Return [x, y] of the center of cell containing provided text 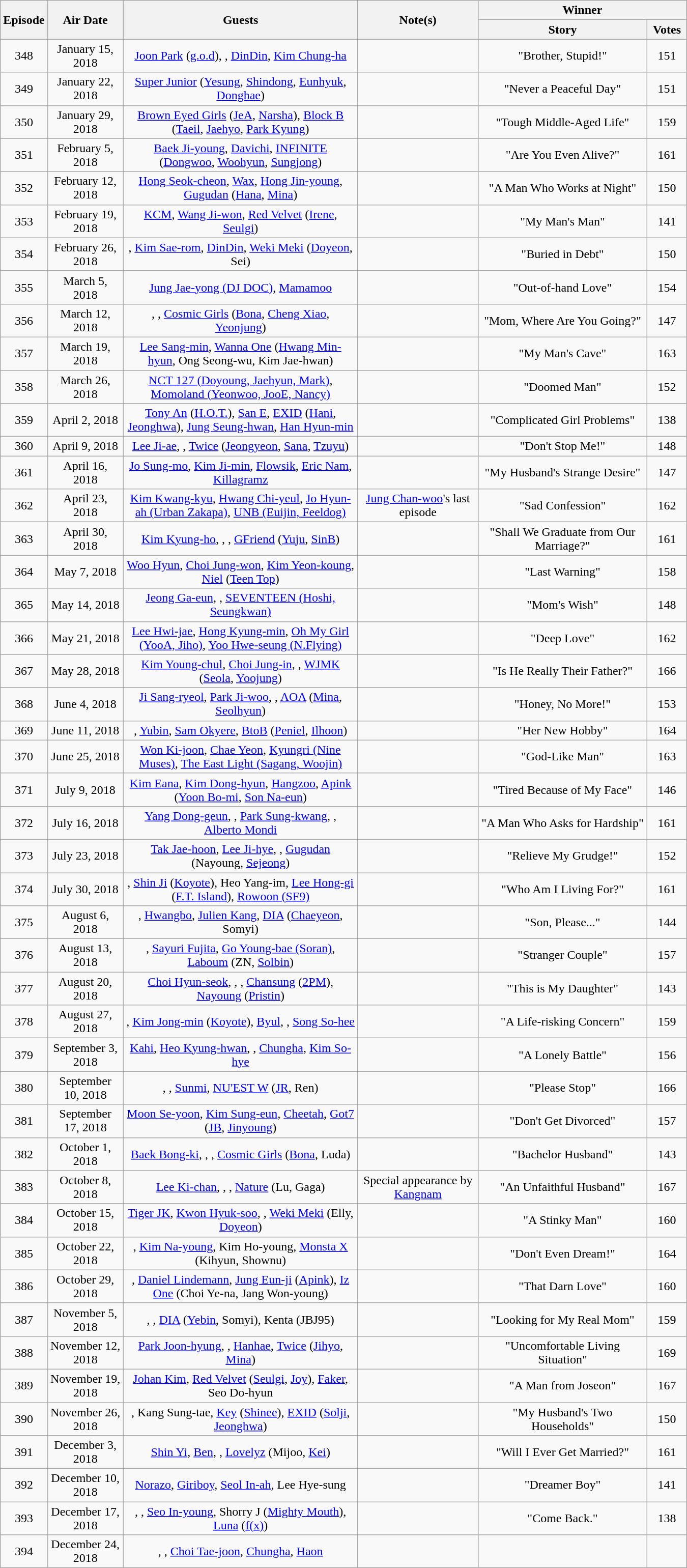
NCT 127 (Doyoung, Jaehyun, Mark), Momoland (Yeonwoo, JooE, Nancy) [240, 387]
May 21, 2018 [85, 638]
384 [24, 1220]
Kim Eana, Kim Dong-hyun, Hangzoo, Apink (Yoon Bo-mi, Son Na-eun) [240, 790]
156 [667, 1054]
"This is My Daughter" [562, 988]
372 [24, 822]
"A Stinky Man" [562, 1220]
154 [667, 287]
373 [24, 856]
Ji Sang-ryeol, Park Ji-woo, , AOA (Mina, Seolhyun) [240, 704]
Hong Seok-cheon, Wax, Hong Jin-young, Gugudan (Hana, Mina) [240, 188]
February 19, 2018 [85, 221]
"Looking for My Real Mom" [562, 1319]
394 [24, 1551]
Lee Ki-chan, , , Nature (Lu, Gaga) [240, 1187]
390 [24, 1419]
Votes [667, 30]
Lee Hwi-jae, Hong Kyung-min, Oh My Girl (YooA, Jiho), Yoo Hwe-seung (N.Flying) [240, 638]
386 [24, 1287]
October 1, 2018 [85, 1154]
"That Darn Love" [562, 1287]
April 9, 2018 [85, 446]
368 [24, 704]
356 [24, 321]
Tak Jae-hoon, Lee Ji-hye, , Gugudan (Nayoung, Sejeong) [240, 856]
Tiger JK, Kwon Hyuk-soo, , Weki Meki (Elly, Doyeon) [240, 1220]
KCM, Wang Ji-won, Red Velvet (Irene, Seulgi) [240, 221]
Special appearance by Kangnam [418, 1187]
July 9, 2018 [85, 790]
"A Man Who Works at Night" [562, 188]
"God-Like Man" [562, 756]
378 [24, 1022]
"My Man's Cave" [562, 353]
, Yubin, Sam Okyere, BtoB (Peniel, Ilhoon) [240, 730]
"A Man Who Asks for Hardship" [562, 822]
Winner [582, 10]
"Out-of-hand Love" [562, 287]
April 2, 2018 [85, 420]
"Don't Get Divorced" [562, 1121]
April 16, 2018 [85, 472]
"Tough Middle-Aged Life" [562, 122]
388 [24, 1353]
146 [667, 790]
380 [24, 1088]
September 10, 2018 [85, 1088]
"My Husband's Strange Desire" [562, 472]
153 [667, 704]
"Who Am I Living For?" [562, 889]
"Is He Really Their Father?" [562, 671]
371 [24, 790]
"Complicated Girl Problems" [562, 420]
July 23, 2018 [85, 856]
389 [24, 1385]
"Don't Even Dream!" [562, 1253]
"Her New Hobby" [562, 730]
Kim Kyung-ho, , , GFriend (Yuju, SinB) [240, 538]
"Last Warning" [562, 572]
381 [24, 1121]
"An Unfaithful Husband" [562, 1187]
, Shin Ji (Koyote), Heo Yang-im, Lee Hong-gi (F.T. Island), Rowoon (SF9) [240, 889]
August 6, 2018 [85, 922]
October 15, 2018 [85, 1220]
Kim Young-chul, Choi Jung-in, , WJMK (Seola, Yoojung) [240, 671]
"Deep Love" [562, 638]
"Buried in Debt" [562, 254]
382 [24, 1154]
169 [667, 1353]
October 8, 2018 [85, 1187]
July 16, 2018 [85, 822]
385 [24, 1253]
Baek Bong-ki, , , Cosmic Girls (Bona, Luda) [240, 1154]
"A Lonely Battle" [562, 1054]
Park Joon-hyung, , Hanhae, Twice (Jihyo, Mina) [240, 1353]
October 22, 2018 [85, 1253]
May 14, 2018 [85, 605]
, , Seo In-young, Shorry J (Mighty Mouth), Luna (f(x)) [240, 1519]
351 [24, 155]
, Kim Sae-rom, DinDin, Weki Meki (Doyeon, Sei) [240, 254]
"Mom's Wish" [562, 605]
"Will I Ever Get Married?" [562, 1452]
"Tired Because of My Face" [562, 790]
"My Husband's Two Households" [562, 1419]
December 3, 2018 [85, 1452]
"Don't Stop Me!" [562, 446]
June 11, 2018 [85, 730]
Lee Sang-min, Wanna One (Hwang Min-hyun, Ong Seong-wu, Kim Jae-hwan) [240, 353]
391 [24, 1452]
374 [24, 889]
Story [562, 30]
August 20, 2018 [85, 988]
"My Man's Man" [562, 221]
November 12, 2018 [85, 1353]
"Never a Peaceful Day" [562, 89]
December 17, 2018 [85, 1519]
376 [24, 956]
August 13, 2018 [85, 956]
Kahi, Heo Kyung-hwan, , Chungha, Kim So-hye [240, 1054]
"Doomed Man" [562, 387]
369 [24, 730]
"A Man from Joseon" [562, 1385]
144 [667, 922]
, Kim Na-young, Kim Ho-young, Monsta X (Kihyun, Shownu) [240, 1253]
, , Choi Tae-joon, Chungha, Haon [240, 1551]
November 19, 2018 [85, 1385]
353 [24, 221]
Jeong Ga-eun, , SEVENTEEN (Hoshi, Seungkwan) [240, 605]
383 [24, 1187]
June 4, 2018 [85, 704]
Baek Ji-young, Davichi, INFINITE (Dongwoo, Woohyun, Sungjong) [240, 155]
363 [24, 538]
, , Cosmic Girls (Bona, Cheng Xiao, Yeonjung) [240, 321]
Moon Se-yoon, Kim Sung-eun, Cheetah, Got7 (JB, Jinyoung) [240, 1121]
364 [24, 572]
Choi Hyun-seok, , , Chansung (2PM), Nayoung (Pristin) [240, 988]
October 29, 2018 [85, 1287]
June 25, 2018 [85, 756]
Tony An (H.O.T.), San E, EXID (Hani, Jeonghwa), Jung Seung-hwan, Han Hyun-min [240, 420]
Woo Hyun, Choi Jung-won, Kim Yeon-koung, Niel (Teen Top) [240, 572]
November 5, 2018 [85, 1319]
"Relieve My Grudge!" [562, 856]
, , DIA (Yebin, Somyi), Kenta (JBJ95) [240, 1319]
, Sayuri Fujita, Go Young-bae (Soran), Laboum (ZN, Solbin) [240, 956]
375 [24, 922]
"Dreamer Boy" [562, 1485]
January 22, 2018 [85, 89]
"Please Stop" [562, 1088]
Shin Yi, Ben, , Lovelyz (Mijoo, Kei) [240, 1452]
March 12, 2018 [85, 321]
"Honey, No More!" [562, 704]
"Bachelor Husband" [562, 1154]
359 [24, 420]
"Sad Confession" [562, 506]
379 [24, 1054]
377 [24, 988]
366 [24, 638]
349 [24, 89]
350 [24, 122]
September 3, 2018 [85, 1054]
March 26, 2018 [85, 387]
352 [24, 188]
, Kang Sung-tae, Key (Shinee), EXID (Solji, Jeonghwa) [240, 1419]
367 [24, 671]
August 27, 2018 [85, 1022]
January 15, 2018 [85, 56]
March 19, 2018 [85, 353]
365 [24, 605]
Norazo, Giriboy, Seol In-ah, Lee Hye-sung [240, 1485]
"Son, Please..." [562, 922]
"Shall We Graduate from Our Marriage?" [562, 538]
"Brother, Stupid!" [562, 56]
Brown Eyed Girls (JeA, Narsha), Block B (Taeil, Jaehyo, Park Kyung) [240, 122]
"A Life-risking Concern" [562, 1022]
Johan Kim, Red Velvet (Seulgi, Joy), Faker, Seo Do-hyun [240, 1385]
392 [24, 1485]
358 [24, 387]
Jo Sung-mo, Kim Ji-min, Flowsik, Eric Nam, Killagramz [240, 472]
December 24, 2018 [85, 1551]
April 23, 2018 [85, 506]
370 [24, 756]
Air Date [85, 20]
354 [24, 254]
355 [24, 287]
April 30, 2018 [85, 538]
361 [24, 472]
Yang Dong-geun, , Park Sung-kwang, , Alberto Mondi [240, 822]
Joon Park (g.o.d), , DinDin, Kim Chung-ha [240, 56]
362 [24, 506]
360 [24, 446]
393 [24, 1519]
December 10, 2018 [85, 1485]
, , Sunmi, NU'EST W (JR, Ren) [240, 1088]
, Kim Jong-min (Koyote), Byul, , Song So-hee [240, 1022]
May 28, 2018 [85, 671]
February 5, 2018 [85, 155]
July 30, 2018 [85, 889]
, Hwangbo, Julien Kang, DIA (Chaeyeon, Somyi) [240, 922]
"Come Back." [562, 1519]
Guests [240, 20]
March 5, 2018 [85, 287]
September 17, 2018 [85, 1121]
Jung Chan-woo's last episode [418, 506]
Super Junior (Yesung, Shindong, Eunhyuk, Donghae) [240, 89]
Won Ki-joon, Chae Yeon, Kyungri (Nine Muses), The East Light (Sagang, Woojin) [240, 756]
"Uncomfortable Living Situation" [562, 1353]
May 7, 2018 [85, 572]
Note(s) [418, 20]
387 [24, 1319]
Kim Kwang-kyu, Hwang Chi-yeul, Jo Hyun-ah (Urban Zakapa), UNB (Euijin, Feeldog) [240, 506]
November 26, 2018 [85, 1419]
February 26, 2018 [85, 254]
"Mom, Where Are You Going?" [562, 321]
February 12, 2018 [85, 188]
"Stranger Couple" [562, 956]
Jung Jae-yong (DJ DOC), Mamamoo [240, 287]
Episode [24, 20]
Lee Ji-ae, , Twice (Jeongyeon, Sana, Tzuyu) [240, 446]
"Are You Even Alive?" [562, 155]
January 29, 2018 [85, 122]
158 [667, 572]
, Daniel Lindemann, Jung Eun-ji (Apink), Iz One (Choi Ye-na, Jang Won-young) [240, 1287]
357 [24, 353]
348 [24, 56]
